Determine the (X, Y) coordinate at the center of the cell enclosing the given text.  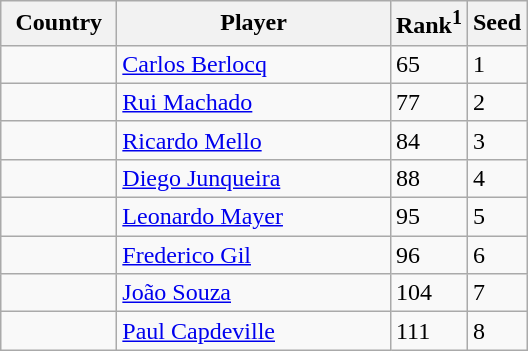
6 (496, 255)
95 (428, 217)
88 (428, 178)
104 (428, 293)
Player (254, 24)
Rank1 (428, 24)
Ricardo Mello (254, 140)
77 (428, 102)
65 (428, 64)
111 (428, 331)
3 (496, 140)
Diego Junqueira (254, 178)
2 (496, 102)
84 (428, 140)
João Souza (254, 293)
8 (496, 331)
4 (496, 178)
5 (496, 217)
1 (496, 64)
Leonardo Mayer (254, 217)
Carlos Berlocq (254, 64)
7 (496, 293)
Paul Capdeville (254, 331)
Country (59, 24)
Frederico Gil (254, 255)
Seed (496, 24)
96 (428, 255)
Rui Machado (254, 102)
